Capture the cell that displays the provided text and extract its [X, Y] central coordinate. 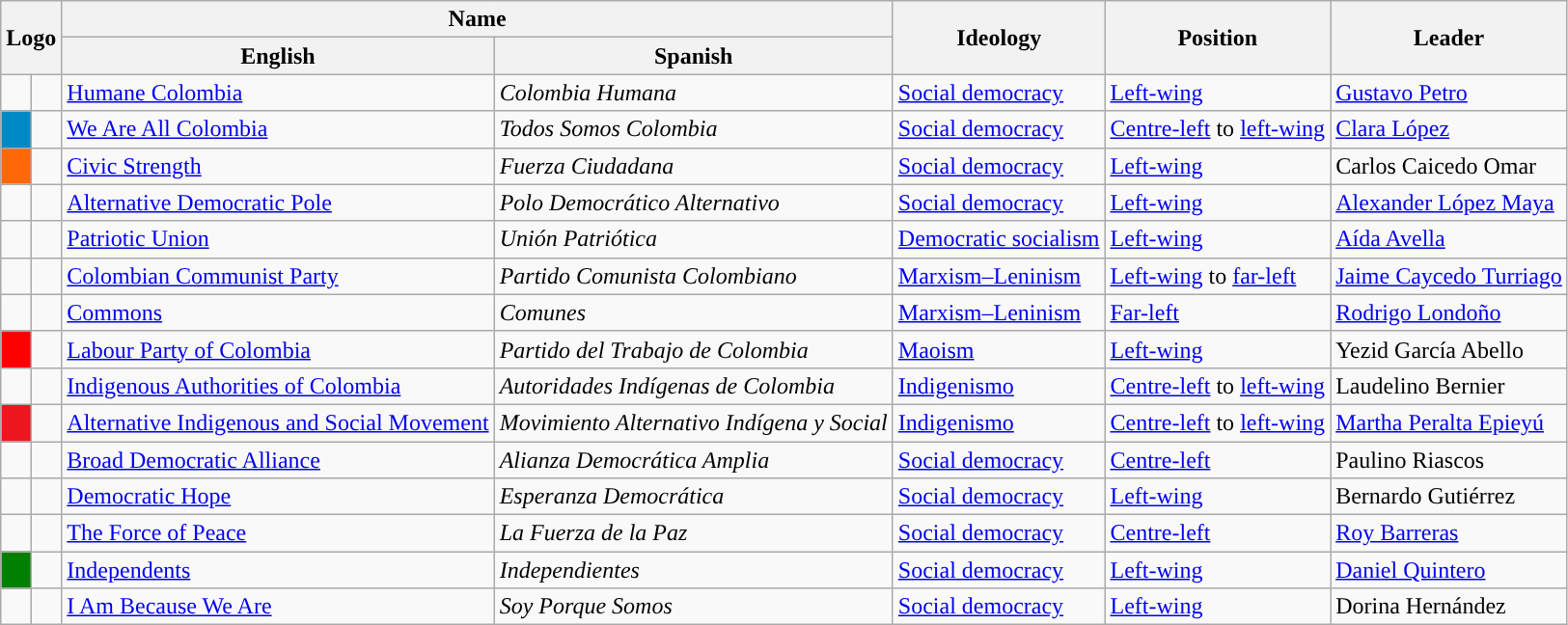
Daniel Quintero [1449, 570]
Name [477, 19]
Unión Patriótica [693, 239]
Humane Colombia [278, 93]
Alexander López Maya [1449, 203]
Jaime Caycedo Turriago [1449, 276]
Partido del Trabajo de Colombia [693, 349]
Maoism [999, 349]
Dorina Hernández [1449, 607]
Polo Democrático Alternativo [693, 203]
Broad Democratic Alliance [278, 460]
Soy Porque Somos [693, 607]
Democratic socialism [999, 239]
Labour Party of Colombia [278, 349]
Ideology [999, 38]
Fuerza Ciudadana [693, 166]
Todos Somos Colombia [693, 129]
Laudelino Bernier [1449, 386]
Bernardo Gutiérrez [1449, 497]
Alianza Democrática Amplia [693, 460]
Rodrigo Londoño [1449, 312]
I Am Because We Are [278, 607]
Independents [278, 570]
Martha Peralta Epieyú [1449, 422]
Clara López [1449, 129]
Far-left [1218, 312]
Yezid García Abello [1449, 349]
Gustavo Petro [1449, 93]
La Fuerza de la Paz [693, 533]
We Are All Colombia [278, 129]
Leader [1449, 38]
Comunes [693, 312]
Democratic Hope [278, 497]
Esperanza Democrática [693, 497]
Civic Strength [278, 166]
Patriotic Union [278, 239]
Left-wing to far-left [1218, 276]
Alternative Indigenous and Social Movement [278, 422]
Autoridades Indígenas de Colombia [693, 386]
Independientes [693, 570]
Carlos Caicedo Omar [1449, 166]
Alternative Democratic Pole [278, 203]
Colombia Humana [693, 93]
The Force of Peace [278, 533]
Colombian Communist Party [278, 276]
Aída Avella [1449, 239]
Logo [31, 38]
Paulino Riascos [1449, 460]
Movimiento Alternativo Indígena y Social [693, 422]
Partido Comunista Colombiano [693, 276]
Commons [278, 312]
Spanish [693, 56]
English [278, 56]
Indigenous Authorities of Colombia [278, 386]
Position [1218, 38]
Roy Barreras [1449, 533]
